From the cell containing the given text, extract its center point as (X, Y) coordinate. 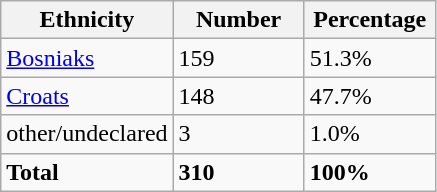
100% (370, 172)
47.7% (370, 96)
Number (238, 20)
1.0% (370, 134)
Ethnicity (87, 20)
159 (238, 58)
310 (238, 172)
51.3% (370, 58)
Percentage (370, 20)
Total (87, 172)
3 (238, 134)
Bosniaks (87, 58)
Croats (87, 96)
other/undeclared (87, 134)
148 (238, 96)
